For the text-containing cell, return its midpoint in (X, Y) coordinate format. 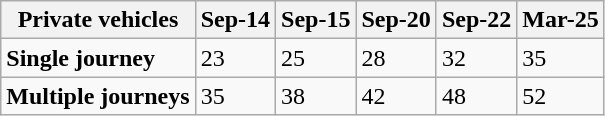
28 (396, 58)
Sep-22 (476, 20)
Multiple journeys (98, 96)
Private vehicles (98, 20)
Sep-14 (235, 20)
Sep-20 (396, 20)
52 (560, 96)
25 (316, 58)
48 (476, 96)
Sep-15 (316, 20)
38 (316, 96)
32 (476, 58)
Single journey (98, 58)
23 (235, 58)
Mar-25 (560, 20)
42 (396, 96)
